Locate the cell with the specified text and output its [X, Y] center coordinate. 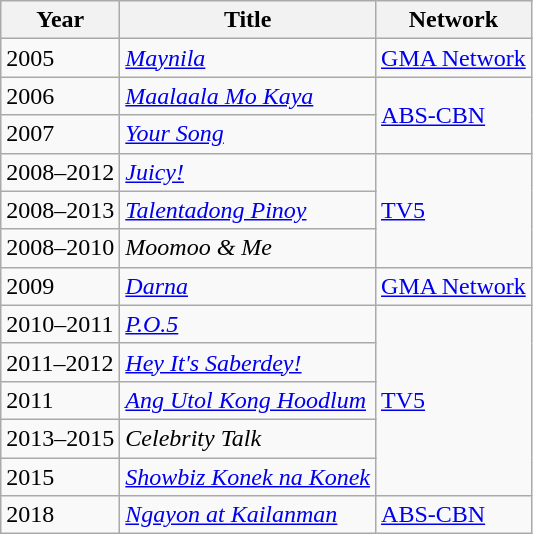
Maalaala Mo Kaya [248, 96]
2009 [60, 286]
Darna [248, 286]
2011–2012 [60, 362]
2008–2010 [60, 248]
Moomoo & Me [248, 248]
Showbiz Konek na Konek [248, 477]
2010–2011 [60, 324]
Network [454, 20]
Juicy! [248, 172]
Ang Utol Kong Hoodlum [248, 400]
Year [60, 20]
Maynila [248, 58]
2008–2013 [60, 210]
2011 [60, 400]
2005 [60, 58]
2006 [60, 96]
2015 [60, 477]
Celebrity Talk [248, 438]
P.O.5 [248, 324]
2018 [60, 515]
Ngayon at Kailanman [248, 515]
Your Song [248, 134]
2007 [60, 134]
2013–2015 [60, 438]
Title [248, 20]
Talentadong Pinoy [248, 210]
2008–2012 [60, 172]
Hey It's Saberdey! [248, 362]
